Return [x, y] of the center of cell containing provided text 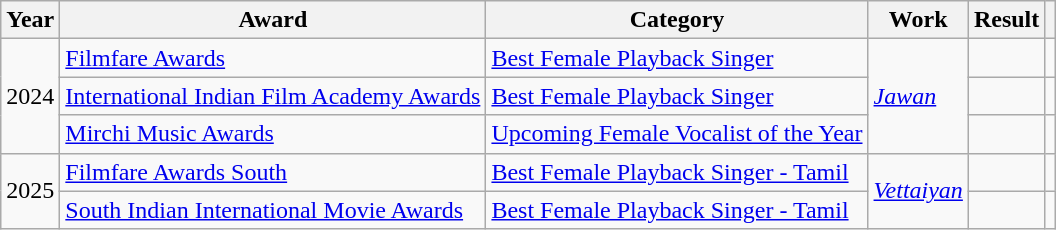
Upcoming Female Vocalist of the Year [677, 134]
Filmfare Awards [273, 58]
Work [918, 20]
Result [1006, 20]
2025 [30, 191]
Year [30, 20]
Award [273, 20]
International Indian Film Academy Awards [273, 96]
Filmfare Awards South [273, 172]
2024 [30, 96]
Jawan [918, 96]
South Indian International Movie Awards [273, 210]
Mirchi Music Awards [273, 134]
Category [677, 20]
Vettaiyan [918, 191]
